From the cell containing the given text, extract its center point as [x, y] coordinate. 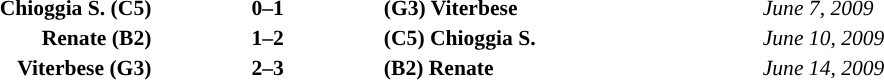
(C5) Chioggia S. [570, 38]
1–2 [267, 38]
